Output the [X, Y] coordinate of the center of the cell containing the given text.  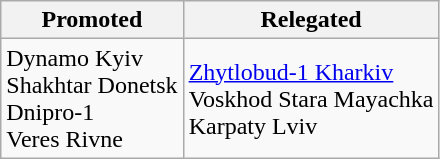
Dynamo KyivShakhtar DonetskDnipro-1Veres Rivne [92, 98]
Promoted [92, 20]
Relegated [311, 20]
Zhytlobud-1 Kharkiv Voskhod Stara Mayachka Karpaty Lviv [311, 98]
